Find where the given text appears and provide that cell's center as [X, Y] coordinate. 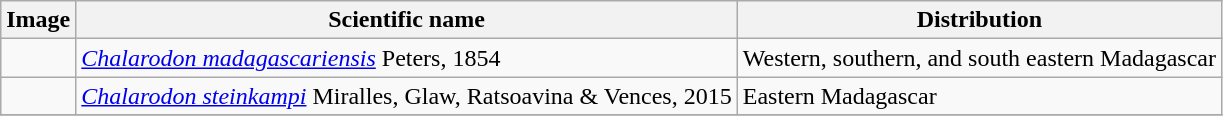
Image [38, 20]
Western, southern, and south eastern Madagascar [979, 58]
Chalarodon madagascariensis Peters, 1854 [406, 58]
Chalarodon steinkampi Miralles, Glaw, Ratsoavina & Vences, 2015 [406, 96]
Distribution [979, 20]
Scientific name [406, 20]
Eastern Madagascar [979, 96]
